Output the [x, y] coordinate of the center of the cell containing the given text.  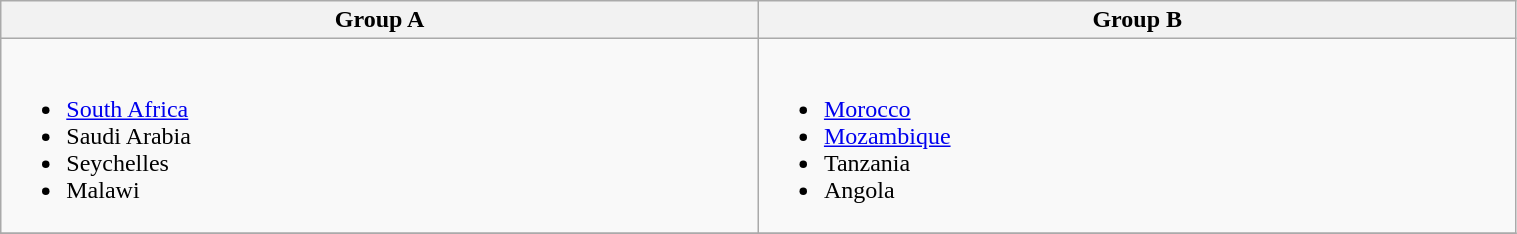
Morocco Mozambique Tanzania Angola [1137, 136]
Group B [1137, 20]
Group A [380, 20]
South Africa Saudi Arabia Seychelles Malawi [380, 136]
